Identify which cell holds the provided text, then report its [x, y] central coordinate. 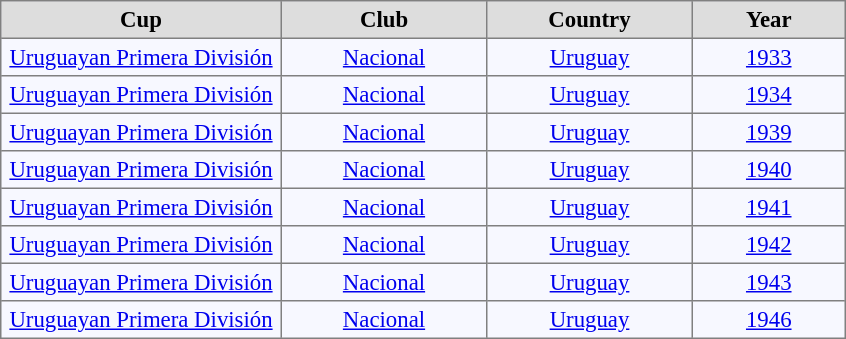
Cup [141, 20]
1934 [768, 95]
1942 [768, 245]
Year [768, 20]
1939 [768, 132]
1946 [768, 320]
1941 [768, 207]
Country [590, 20]
Club [384, 20]
1933 [768, 57]
1940 [768, 170]
1943 [768, 282]
